Return [X, Y] of the center of cell containing provided text 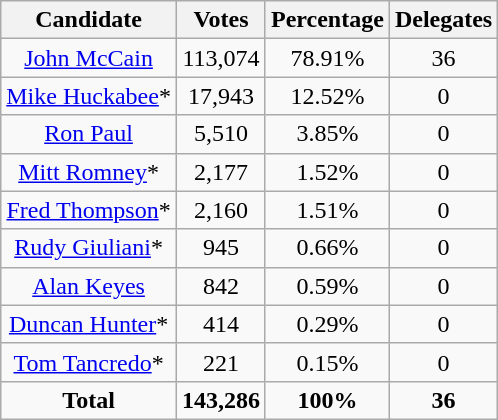
Tom Tancredo* [89, 362]
Ron Paul [89, 134]
Mike Huckabee* [89, 96]
John McCain [89, 58]
143,286 [220, 400]
3.85% [327, 134]
1.51% [327, 210]
17,943 [220, 96]
0.59% [327, 286]
Rudy Giuliani* [89, 248]
0.29% [327, 324]
12.52% [327, 96]
Total [89, 400]
221 [220, 362]
1.52% [327, 172]
0.15% [327, 362]
Alan Keyes [89, 286]
113,074 [220, 58]
5,510 [220, 134]
78.91% [327, 58]
0.66% [327, 248]
Fred Thompson* [89, 210]
Delegates [443, 20]
Mitt Romney* [89, 172]
2,177 [220, 172]
Percentage [327, 20]
Votes [220, 20]
Duncan Hunter* [89, 324]
945 [220, 248]
100% [327, 400]
Candidate [89, 20]
842 [220, 286]
2,160 [220, 210]
414 [220, 324]
